Pinpoint the cell where the given text exists, returning its [x, y] midpoint coordinate. 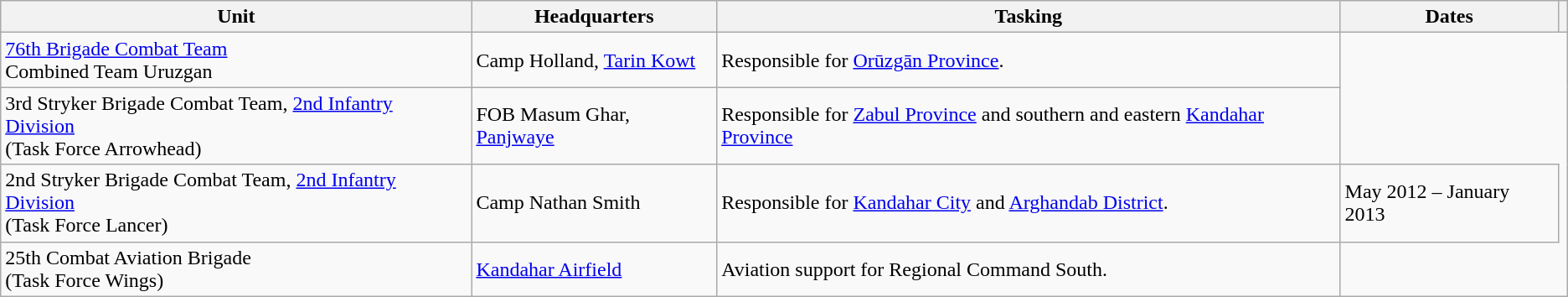
Aviation support for Regional Command South. [1029, 268]
Camp Holland, Tarin Kowt [595, 60]
Tasking [1029, 17]
Headquarters [595, 17]
Responsible for Orūzgān Province. [1029, 60]
Camp Nathan Smith [595, 203]
Unit [236, 17]
76th Brigade Combat TeamCombined Team Uruzgan [236, 60]
3rd Stryker Brigade Combat Team, 2nd Infantry Division(Task Force Arrowhead) [236, 126]
Dates [1449, 17]
2nd Stryker Brigade Combat Team, 2nd Infantry Division (Task Force Lancer) [236, 203]
Responsible for Kandahar City and Arghandab District. [1029, 203]
FOB Masum Ghar, Panjwaye [595, 126]
Kandahar Airfield [595, 268]
May 2012 – January 2013 [1449, 203]
25th Combat Aviation Brigade(Task Force Wings) [236, 268]
Responsible for Zabul Province and southern and eastern Kandahar Province [1029, 126]
